Extract the (x, y) coordinate from the center of the cell holding the provided text.  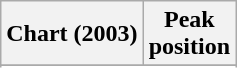
Peakposition (189, 34)
Chart (2003) (72, 34)
